Search for the cell housing the specified text and yield its (X, Y) center coordinate. 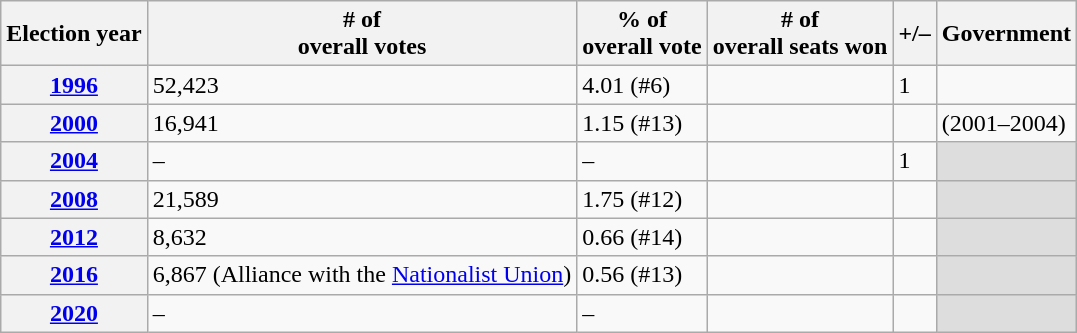
2012 (74, 237)
2020 (74, 313)
% ofoverall vote (642, 34)
4.01 (#6) (642, 85)
52,423 (362, 85)
2000 (74, 123)
(2001–2004) (1006, 123)
1.15 (#13) (642, 123)
21,589 (362, 199)
+/– (914, 34)
0.56 (#13) (642, 275)
8,632 (362, 237)
1.75 (#12) (642, 199)
# ofoverall votes (362, 34)
6,867 (Alliance with the Nationalist Union) (362, 275)
2008 (74, 199)
# ofoverall seats won (800, 34)
Election year (74, 34)
2016 (74, 275)
2004 (74, 161)
0.66 (#14) (642, 237)
16,941 (362, 123)
Government (1006, 34)
1996 (74, 85)
